Locate the cell with the specified text and output its [X, Y] center coordinate. 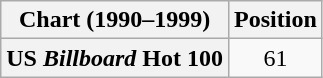
Position [276, 20]
Chart (1990–1999) [115, 20]
61 [276, 58]
US Billboard Hot 100 [115, 58]
